Detect which cell encompasses the target text, then output its [x, y] center coordinate. 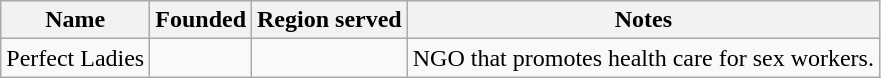
Name [76, 20]
Founded [201, 20]
Region served [330, 20]
Notes [643, 20]
NGO that promotes health care for sex workers. [643, 58]
Perfect Ladies [76, 58]
